Detect which cell encompasses the target text, then output its (x, y) center coordinate. 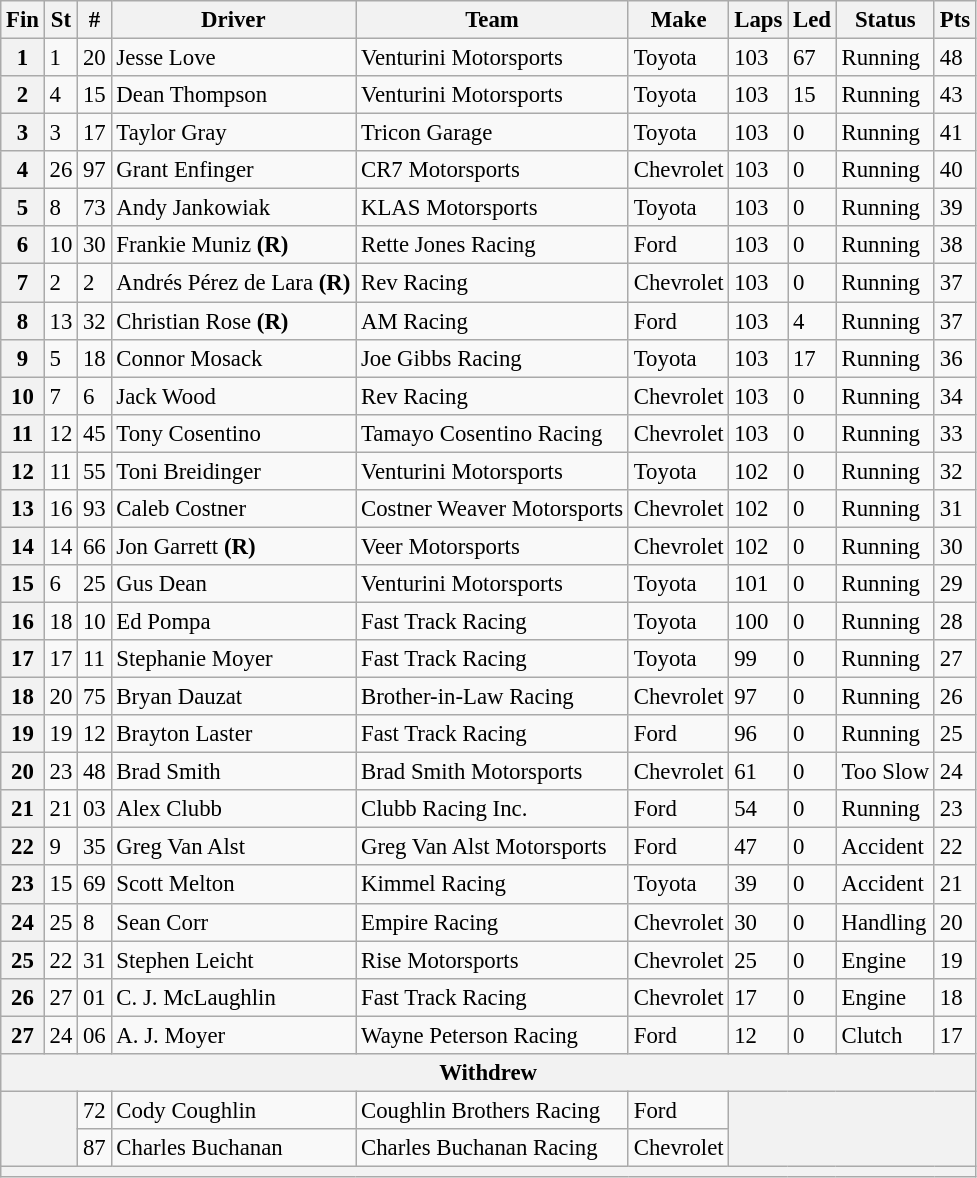
66 (94, 546)
47 (758, 847)
St (60, 20)
Tamayo Cosentino Racing (492, 433)
Jon Garrett (R) (234, 546)
Costner Weaver Motorsports (492, 509)
01 (94, 997)
Kimmel Racing (492, 885)
101 (758, 584)
75 (94, 697)
29 (954, 584)
Connor Mosack (234, 358)
Empire Racing (492, 922)
AM Racing (492, 321)
Make (678, 20)
Bryan Dauzat (234, 697)
Status (885, 20)
Taylor Gray (234, 133)
36 (954, 358)
87 (94, 1148)
55 (94, 471)
Joe Gibbs Racing (492, 358)
Ed Pompa (234, 621)
06 (94, 1035)
40 (954, 170)
Caleb Costner (234, 509)
100 (758, 621)
41 (954, 133)
72 (94, 1110)
Toni Breidinger (234, 471)
Stephen Leicht (234, 960)
69 (94, 885)
Grant Enfinger (234, 170)
Alex Clubb (234, 809)
Frankie Muniz (R) (234, 245)
99 (758, 659)
Veer Motorsports (492, 546)
Team (492, 20)
Handling (885, 922)
45 (94, 433)
Stephanie Moyer (234, 659)
34 (954, 396)
Jesse Love (234, 58)
Scott Melton (234, 885)
Greg Van Alst (234, 847)
Brad Smith Motorsports (492, 772)
# (94, 20)
Gus Dean (234, 584)
Laps (758, 20)
Charles Buchanan Racing (492, 1148)
Greg Van Alst Motorsports (492, 847)
Led (812, 20)
Wayne Peterson Racing (492, 1035)
Rette Jones Racing (492, 245)
C. J. McLaughlin (234, 997)
Brother-in-Law Racing (492, 697)
Withdrew (488, 1073)
73 (94, 208)
54 (758, 809)
61 (758, 772)
43 (954, 95)
Charles Buchanan (234, 1148)
Brad Smith (234, 772)
35 (94, 847)
Sean Corr (234, 922)
A. J. Moyer (234, 1035)
Pts (954, 20)
KLAS Motorsports (492, 208)
96 (758, 734)
Christian Rose (R) (234, 321)
67 (812, 58)
93 (94, 509)
Clubb Racing Inc. (492, 809)
Jack Wood (234, 396)
CR7 Motorsports (492, 170)
38 (954, 245)
03 (94, 809)
28 (954, 621)
Rise Motorsports (492, 960)
Tricon Garage (492, 133)
Andy Jankowiak (234, 208)
Cody Coughlin (234, 1110)
Clutch (885, 1035)
Coughlin Brothers Racing (492, 1110)
Driver (234, 20)
Andrés Pérez de Lara (R) (234, 283)
Brayton Laster (234, 734)
Fin (23, 20)
Tony Cosentino (234, 433)
Dean Thompson (234, 95)
33 (954, 433)
Too Slow (885, 772)
